Return the (x, y) coordinate for the center point of the cell that contains the specified text.  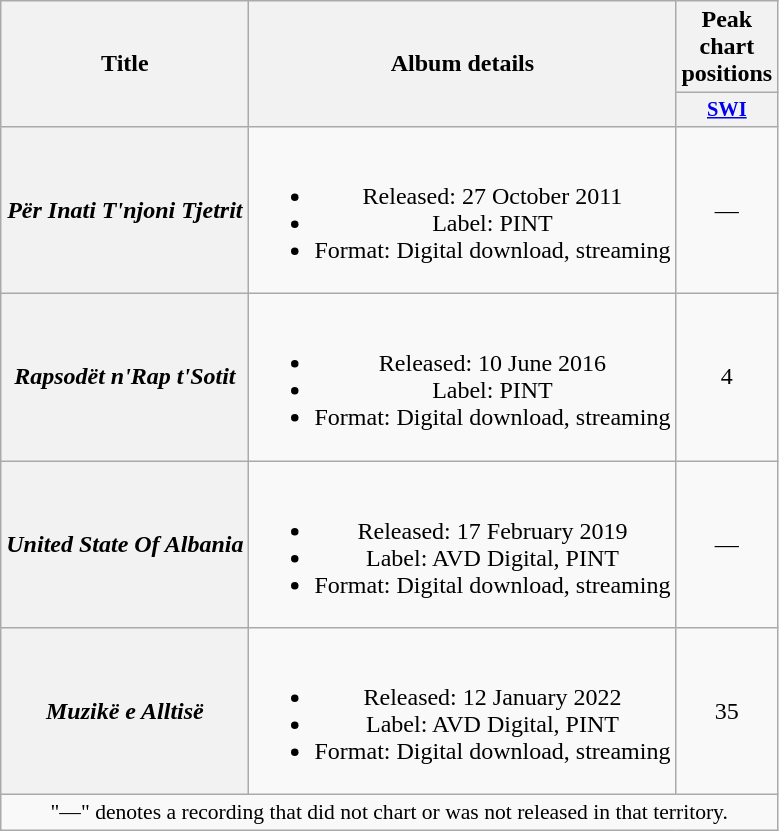
United State Of Albania (125, 544)
35 (727, 712)
Released: 12 January 2022Label: AVD Digital, PINTFormat: Digital download, streaming (462, 712)
Për Inati T'njoni Tjetrit (125, 210)
Title (125, 64)
Released: 10 June 2016Label: PINTFormat: Digital download, streaming (462, 378)
Released: 27 October 2011Label: PINTFormat: Digital download, streaming (462, 210)
Muzikë e Alltisë (125, 712)
SWI (727, 110)
Released: 17 February 2019Label: AVD Digital, PINTFormat: Digital download, streaming (462, 544)
"—" denotes a recording that did not chart or was not released in that territory. (390, 813)
Rapsodët n'Rap t'Sotit (125, 378)
Album details (462, 64)
4 (727, 378)
Peak chart positions (727, 47)
